Search for the cell housing the specified text and yield its [x, y] center coordinate. 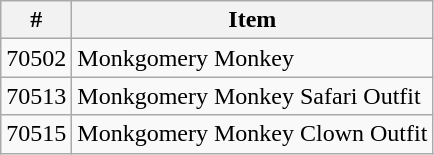
Item [252, 20]
70513 [36, 96]
70515 [36, 134]
70502 [36, 58]
# [36, 20]
Monkgomery Monkey Safari Outfit [252, 96]
Monkgomery Monkey Clown Outfit [252, 134]
Monkgomery Monkey [252, 58]
